Provide the (x, y) coordinate of the cell's center where the given text is located.  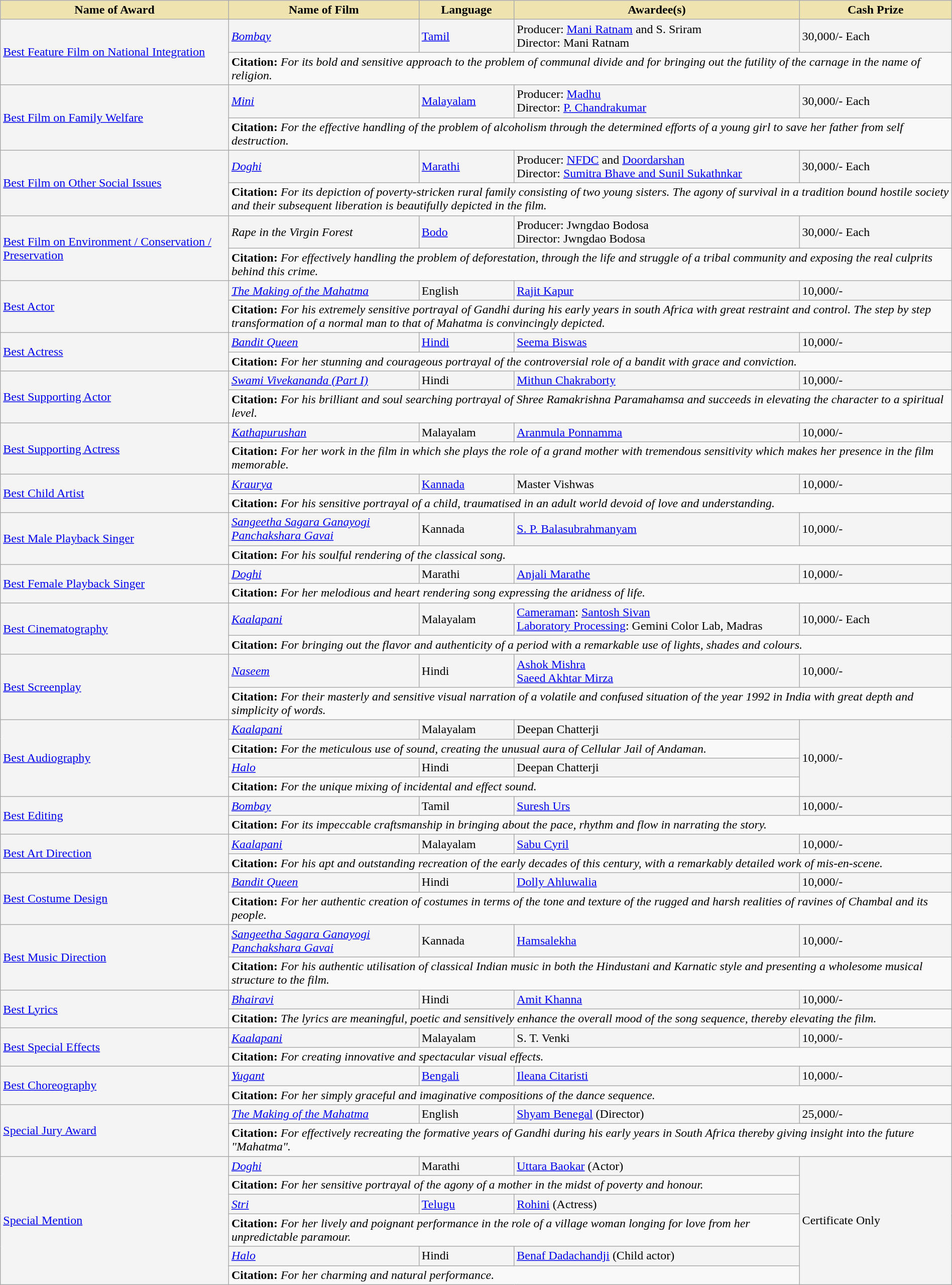
Best Lyrics (114, 1009)
Kraurya (323, 484)
Producer: NFDC and DoordarshanDirector: Sumitra Bhave and Sunil Sukathnkar (657, 167)
Best Film on Environment / Conservation / Preservation (114, 248)
Best Actress (114, 352)
Ashok MishraSaeed Akhtar Mirza (657, 671)
Special Mention (114, 1220)
Bengali (466, 1076)
Best Female Playback Singer (114, 583)
Citation: For her simply graceful and imaginative compositions of the dance sequence. (590, 1095)
Citation: For its impeccable craftsmanship in bringing about the pace, rhythm and flow in narrating the story. (590, 825)
Best Feature Film on National Integration (114, 52)
Best Supporting Actor (114, 397)
Bodo (466, 232)
S. P. Balasubrahmanyam (657, 529)
Citation: For her sensitive portrayal of the agony of a mother in the midst of poverty and honour. (514, 1185)
Rape in the Virgin Forest (323, 232)
Certificate Only (876, 1220)
Citation: For bringing out the flavor and authenticity of a period with a remarkable use of lights, shades and colours. (590, 645)
Cash Prize (876, 10)
Best Choreography (114, 1085)
Best Audiography (114, 758)
Yugant (323, 1076)
Best Screenplay (114, 687)
Best Actor (114, 306)
Citation: For her melodious and heart rendering song expressing the aridness of life. (590, 593)
Best Music Direction (114, 957)
Citation: For his apt and outstanding recreation of the early decades of this century, with a remarkably detailed work of mis-en-scene. (590, 863)
Producer: Jwngdao BodosaDirector: Jwngdao Bodosa (657, 232)
Hamsalekha (657, 941)
Naseem (323, 671)
Best Costume Design (114, 899)
Citation: The lyrics are meaningful, poetic and sensitively enhance the overall mood of the song sequence, thereby elevating the film. (590, 1018)
Producer: MadhuDirector: P. Chandrakumar (657, 101)
Swami Vivekananda (Part I) (323, 381)
Mithun Chakraborty (657, 381)
Seema Biswas (657, 342)
Kathapurushan (323, 432)
Aranmula Ponnamma (657, 432)
Citation: For creating innovative and spectacular visual effects. (590, 1057)
Best Special Effects (114, 1047)
Suresh Urs (657, 806)
Benaf Dadachandji (Child actor) (657, 1256)
Shyam Benegal (Director) (657, 1114)
Name of Award (114, 10)
Language (466, 10)
Citation: For the unique mixing of incidental and effect sound. (514, 787)
Uttara Baokar (Actor) (657, 1166)
Best Child Artist (114, 494)
Best Film on Other Social Issues (114, 183)
Name of Film (323, 10)
Best Film on Family Welfare (114, 118)
Citation: For the meticulous use of sound, creating the unusual aura of Cellular Jail of Andaman. (514, 749)
10,000/- Each (876, 619)
Rohini (Actress) (657, 1204)
Citation: For her stunning and courageous portrayal of the controversial role of a bandit with grace and conviction. (590, 361)
Dolly Ahluwalia (657, 882)
Sabu Cyril (657, 844)
Citation: For his sensitive portrayal of a child, traumatised in an adult world devoid of love and understanding. (590, 503)
Producer: Mani Ratnam and S. SriramDirector: Mani Ratnam (657, 36)
Best Art Direction (114, 854)
S. T. Venki (657, 1037)
Special Jury Award (114, 1131)
Best Editing (114, 815)
Amit Khanna (657, 999)
Stri (323, 1204)
Cameraman: Santosh SivanLaboratory Processing: Gemini Color Lab, Madras (657, 619)
Awardee(s) (657, 10)
Telugu (466, 1204)
Best Cinematography (114, 629)
Citation: For her charming and natural performance. (514, 1275)
Ileana Citaristi (657, 1076)
Citation: For her lively and poignant performance in the role of a village woman longing for love from her unpredictable paramour. (514, 1230)
Anjali Marathe (657, 574)
Bhairavi (323, 999)
Rajit Kapur (657, 290)
Mini (323, 101)
Best Supporting Actress (114, 449)
25,000/- (876, 1114)
Master Vishwas (657, 484)
Best Male Playback Singer (114, 538)
Citation: For his soulful rendering of the classical song. (590, 555)
